Locate the cell with the specified text and output its [X, Y] center coordinate. 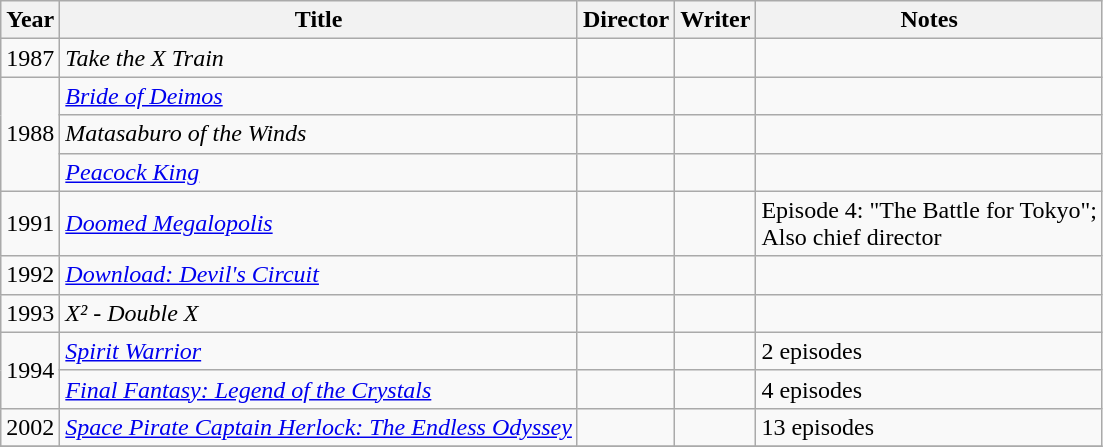
Peacock King [319, 172]
Take the X Train [319, 58]
Doomed Megalopolis [319, 224]
Space Pirate Captain Herlock: The Endless Odyssey [319, 427]
Download: Devil's Circuit [319, 275]
Episode 4: "The Battle for Tokyo";Also chief director [929, 224]
Year [30, 20]
1988 [30, 134]
1987 [30, 58]
1992 [30, 275]
1994 [30, 370]
X² - Double X [319, 313]
1993 [30, 313]
2 episodes [929, 351]
Director [626, 20]
Final Fantasy: Legend of the Crystals [319, 389]
4 episodes [929, 389]
Notes [929, 20]
2002 [30, 427]
Bride of Deimos [319, 96]
Spirit Warrior [319, 351]
1991 [30, 224]
Title [319, 20]
Writer [716, 20]
Matasaburo of the Winds [319, 134]
13 episodes [929, 427]
